Return the (X, Y) coordinate for the center point of the cell that contains the specified text.  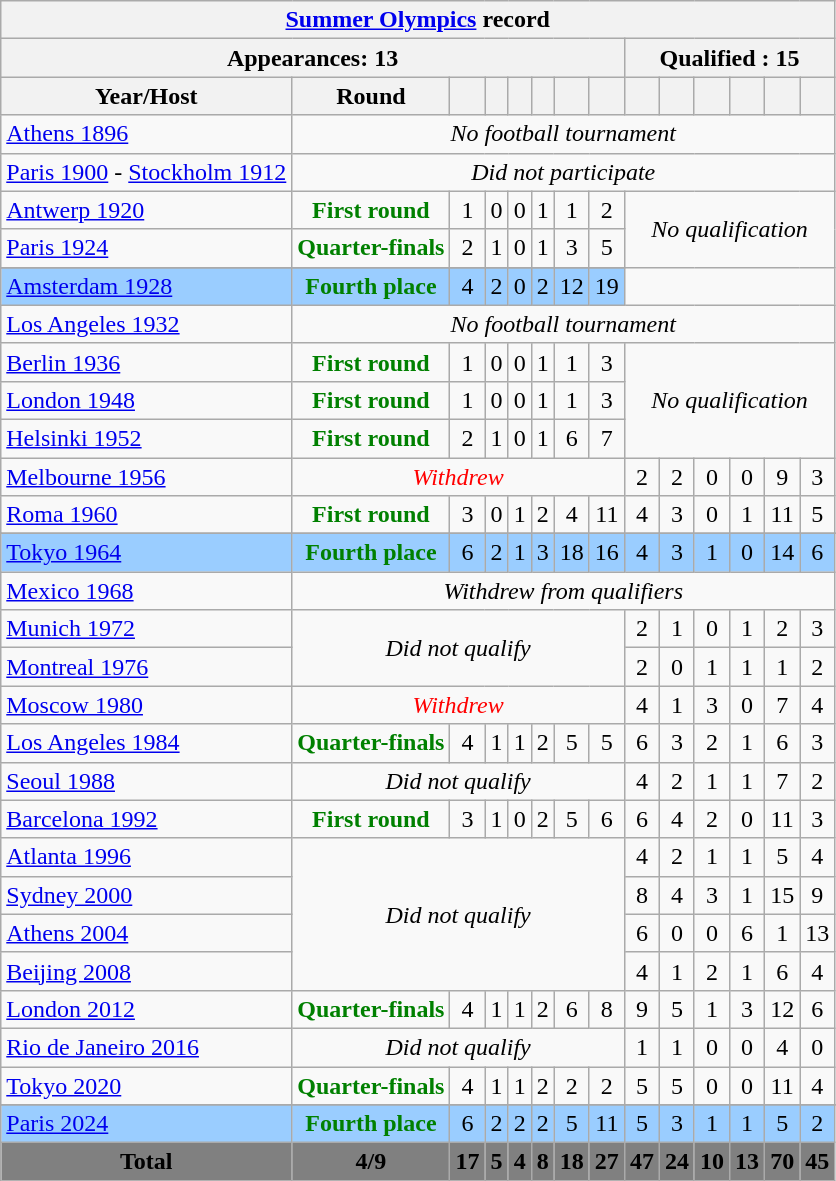
Atlanta 1996 (146, 857)
Total (146, 1162)
Paris 1900 - Stockholm 1912 (146, 172)
Los Angeles 1984 (146, 743)
Summer Olympics record (418, 20)
London 2012 (146, 1009)
Appearances: 13 (313, 58)
15 (782, 895)
10 (712, 1162)
Moscow 1980 (146, 705)
Roma 1960 (146, 515)
70 (782, 1162)
London 1948 (146, 400)
Paris 2024 (146, 1124)
Tokyo 2020 (146, 1085)
Tokyo 1964 (146, 553)
Athens 1896 (146, 134)
Sydney 2000 (146, 895)
4/9 (371, 1162)
Munich 1972 (146, 629)
45 (818, 1162)
Seoul 1988 (146, 781)
Mexico 1968 (146, 591)
Qualified : 15 (729, 58)
Helsinki 1952 (146, 438)
Round (371, 96)
47 (642, 1162)
Did not participate (564, 172)
27 (606, 1162)
Amsterdam 1928 (146, 286)
Athens 2004 (146, 933)
Antwerp 1920 (146, 210)
16 (606, 553)
Barcelona 1992 (146, 819)
Los Angeles 1932 (146, 324)
14 (782, 553)
Withdrew from qualifiers (564, 591)
19 (606, 286)
Paris 1924 (146, 248)
Melbourne 1956 (146, 477)
Year/Host (146, 96)
Berlin 1936 (146, 362)
Montreal 1976 (146, 667)
Beijing 2008 (146, 971)
24 (676, 1162)
17 (468, 1162)
Rio de Janeiro 2016 (146, 1047)
